From the cell containing the given text, extract its center point as (x, y) coordinate. 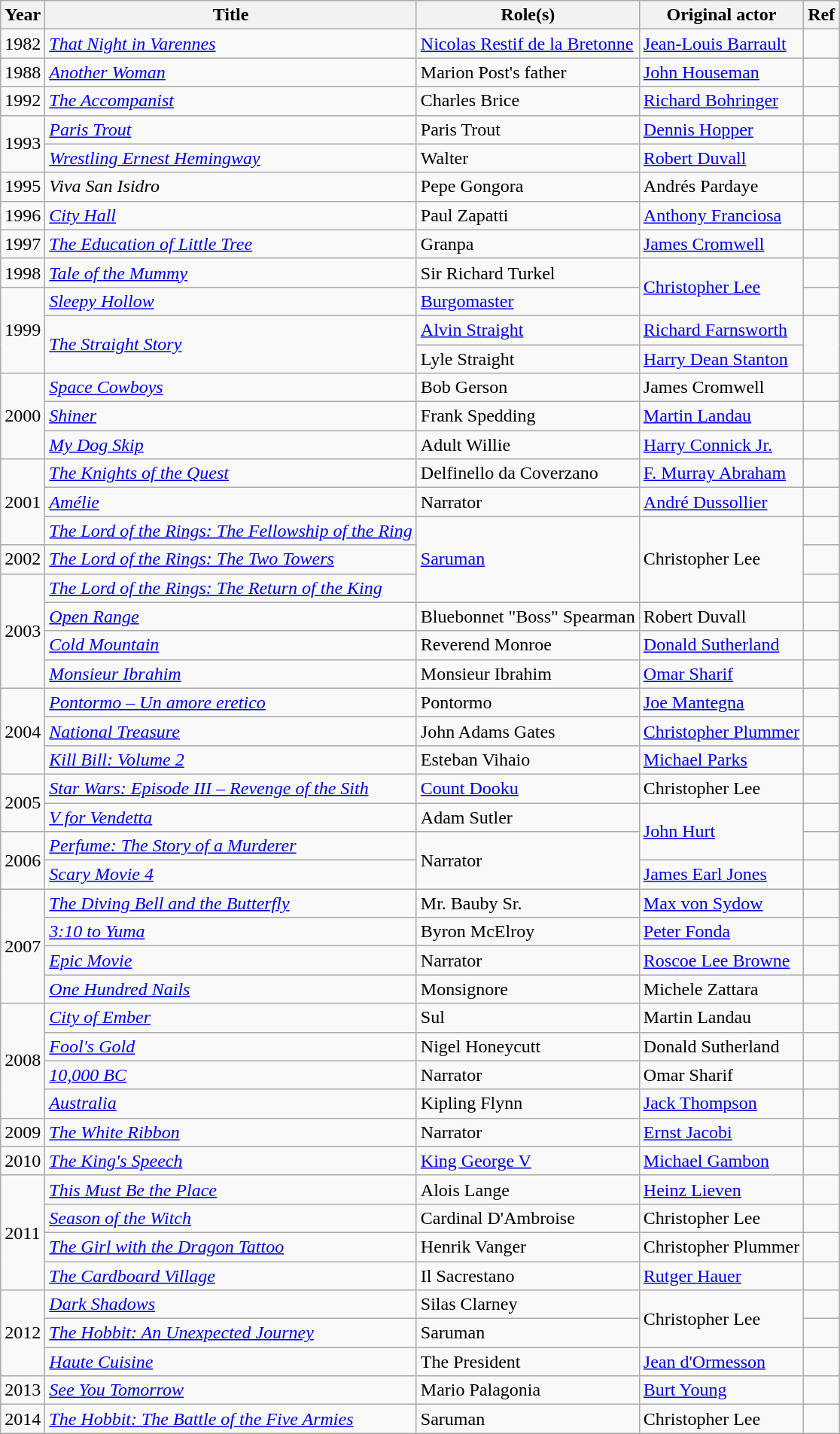
This Must Be the Place (231, 1189)
Australia (231, 1104)
Star Wars: Episode III – Revenge of the Sith (231, 788)
See You Tomorrow (231, 1390)
Michele Zattara (721, 989)
Wrestling Ernest Hemingway (231, 158)
Michael Parks (721, 760)
1982 (23, 44)
Open Range (231, 617)
Nigel Honeycutt (528, 1046)
Adult Willie (528, 445)
1988 (23, 72)
James Earl Jones (721, 875)
2006 (23, 860)
Dennis Hopper (721, 129)
Esteban Vihaio (528, 760)
Burgomaster (528, 301)
Jack Thompson (721, 1104)
Jean-Louis Barrault (721, 44)
2000 (23, 416)
Granpa (528, 244)
10,000 BC (231, 1075)
Charles Brice (528, 101)
F. Murray Abraham (721, 473)
2001 (23, 502)
Fool's Gold (231, 1046)
City Hall (231, 215)
The White Ribbon (231, 1132)
That Night in Varennes (231, 44)
Pontormo (528, 702)
Kipling Flynn (528, 1104)
Walter (528, 158)
The Lord of the Rings: The Return of the King (231, 588)
1997 (23, 244)
John Houseman (721, 72)
Anthony Franciosa (721, 215)
1993 (23, 144)
2012 (23, 1333)
Harry Dean Stanton (721, 359)
Max von Sydow (721, 903)
Kill Bill: Volume 2 (231, 760)
Mario Palagonia (528, 1390)
1992 (23, 101)
The King's Speech (231, 1161)
2009 (23, 1132)
Sir Richard Turkel (528, 272)
Sleepy Hollow (231, 301)
Joe Mantegna (721, 702)
2002 (23, 559)
Count Dooku (528, 788)
The Hobbit: An Unexpected Journey (231, 1333)
2010 (23, 1161)
Epic Movie (231, 961)
Michael Gambon (721, 1161)
Rutger Hauer (721, 1276)
Roscoe Lee Browne (721, 961)
2007 (23, 946)
Heinz Lieven (721, 1189)
Silas Clarney (528, 1305)
V for Vendetta (231, 817)
Another Woman (231, 72)
The Education of Little Tree (231, 244)
Richard Bohringer (721, 101)
Lyle Straight (528, 359)
Cardinal D'Ambroise (528, 1218)
The Hobbit: The Battle of the Five Armies (231, 1419)
Jean d'Ormesson (721, 1362)
One Hundred Nails (231, 989)
Bob Gerson (528, 388)
André Dussollier (721, 502)
2011 (23, 1232)
Harry Connick Jr. (721, 445)
1995 (23, 187)
Season of the Witch (231, 1218)
Bluebonnet "Boss" Spearman (528, 617)
The Girl with the Dragon Tattoo (231, 1247)
Pontormo – Un amore eretico (231, 702)
2005 (23, 802)
My Dog Skip (231, 445)
Burt Young (721, 1390)
2003 (23, 631)
2004 (23, 731)
Henrik Vanger (528, 1247)
Title (231, 15)
Richard Farnsworth (721, 330)
Paul Zapatti (528, 215)
Original actor (721, 15)
Role(s) (528, 15)
King George V (528, 1161)
Reverend Monroe (528, 645)
2013 (23, 1390)
Adam Sutler (528, 817)
Perfume: The Story of a Murderer (231, 846)
Delfinello da Coverzano (528, 473)
1996 (23, 215)
Alvin Straight (528, 330)
The Lord of the Rings: The Two Towers (231, 559)
Frank Spedding (528, 416)
John Adams Gates (528, 731)
Byron McElroy (528, 932)
2014 (23, 1419)
3:10 to Yuma (231, 932)
Marion Post's father (528, 72)
City of Ember (231, 1018)
Haute Cuisine (231, 1362)
1999 (23, 330)
The President (528, 1362)
2008 (23, 1061)
Alois Lange (528, 1189)
The Accompanist (231, 101)
Andrés Pardaye (721, 187)
John Hurt (721, 831)
The Straight Story (231, 344)
1998 (23, 272)
Sul (528, 1018)
Year (23, 15)
Shiner (231, 416)
Il Sacrestano (528, 1276)
The Diving Bell and the Butterfly (231, 903)
Amélie (231, 502)
Dark Shadows (231, 1305)
Monsignore (528, 989)
Viva San Isidro (231, 187)
The Lord of the Rings: The Fellowship of the Ring (231, 531)
Pepe Gongora (528, 187)
Peter Fonda (721, 932)
Nicolas Restif de la Bretonne (528, 44)
Ref (822, 15)
Space Cowboys (231, 388)
The Cardboard Village (231, 1276)
Mr. Bauby Sr. (528, 903)
The Knights of the Quest (231, 473)
Tale of the Mummy (231, 272)
Scary Movie 4 (231, 875)
National Treasure (231, 731)
Ernst Jacobi (721, 1132)
Cold Mountain (231, 645)
